From the cell containing the given text, extract its center point as [x, y] coordinate. 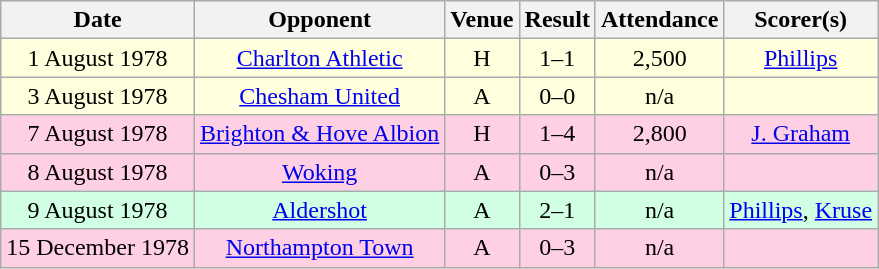
Chesham United [319, 96]
Venue [482, 20]
Brighton & Hove Albion [319, 134]
Charlton Athletic [319, 58]
2,800 [659, 134]
Aldershot [319, 210]
Date [98, 20]
3 August 1978 [98, 96]
Woking [319, 172]
9 August 1978 [98, 210]
2,500 [659, 58]
Phillips [801, 58]
2–1 [557, 210]
J. Graham [801, 134]
Attendance [659, 20]
7 August 1978 [98, 134]
0–0 [557, 96]
Scorer(s) [801, 20]
Phillips, Kruse [801, 210]
8 August 1978 [98, 172]
15 December 1978 [98, 248]
Northampton Town [319, 248]
Opponent [319, 20]
1–4 [557, 134]
Result [557, 20]
1 August 1978 [98, 58]
1–1 [557, 58]
